Search for the cell housing the specified text and yield its [X, Y] center coordinate. 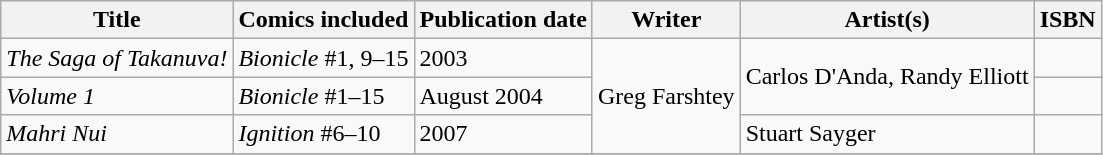
Greg Farshtey [666, 96]
Comics included [324, 20]
Writer [666, 20]
The Saga of Takanuva! [117, 58]
2003 [503, 58]
Volume 1 [117, 96]
Stuart Sayger [887, 134]
Bionicle #1, 9–15 [324, 58]
August 2004 [503, 96]
Artist(s) [887, 20]
Mahri Nui [117, 134]
Ignition #6–10 [324, 134]
Bionicle #1–15 [324, 96]
Carlos D'Anda, Randy Elliott [887, 77]
2007 [503, 134]
Publication date [503, 20]
Title [117, 20]
ISBN [1068, 20]
